Return [x, y] of the center of cell containing provided text 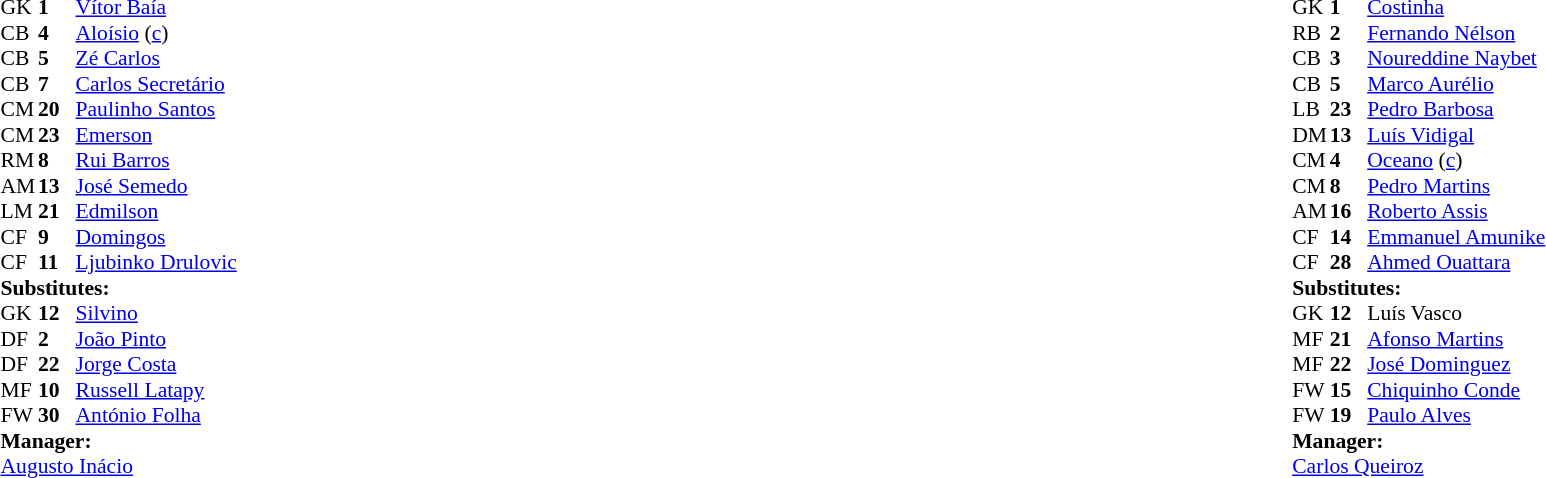
Aloísio (c) [156, 33]
Edmilson [156, 211]
7 [57, 84]
28 [1349, 263]
Emmanuel Amunike [1456, 237]
30 [57, 415]
14 [1349, 237]
Fernando Nélson [1456, 33]
Pedro Martins [1456, 186]
Silvino [156, 313]
15 [1349, 390]
António Folha [156, 415]
10 [57, 390]
19 [1349, 415]
9 [57, 237]
Roberto Assis [1456, 211]
DM [1311, 135]
Rui Barros [156, 161]
Marco Aurélio [1456, 84]
Russell Latapy [156, 390]
Emerson [156, 135]
Zé Carlos [156, 59]
3 [1349, 59]
Paulinho Santos [156, 109]
Luís Vidigal [1456, 135]
LB [1311, 109]
Chiquinho Conde [1456, 390]
11 [57, 263]
José Semedo [156, 186]
Oceano (c) [1456, 161]
Carlos Secretário [156, 84]
Noureddine Naybet [1456, 59]
LM [19, 211]
Domingos [156, 237]
Luís Vasco [1456, 313]
16 [1349, 211]
Pedro Barbosa [1456, 109]
João Pinto [156, 339]
Ahmed Ouattara [1456, 263]
20 [57, 109]
Jorge Costa [156, 365]
RB [1311, 33]
RM [19, 161]
Ljubinko Drulovic [156, 263]
José Dominguez [1456, 365]
Paulo Alves [1456, 415]
Afonso Martins [1456, 339]
